Determine the [x, y] coordinate at the center of the cell enclosing the given text.  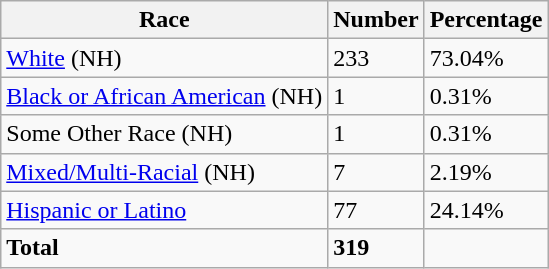
Some Other Race (NH) [164, 134]
2.19% [486, 172]
24.14% [486, 210]
7 [376, 172]
Race [164, 20]
Black or African American (NH) [164, 96]
Total [164, 248]
73.04% [486, 58]
77 [376, 210]
Hispanic or Latino [164, 210]
233 [376, 58]
Mixed/Multi-Racial (NH) [164, 172]
White (NH) [164, 58]
319 [376, 248]
Percentage [486, 20]
Number [376, 20]
